Extract the [X, Y] coordinate from the center of the cell holding the provided text.  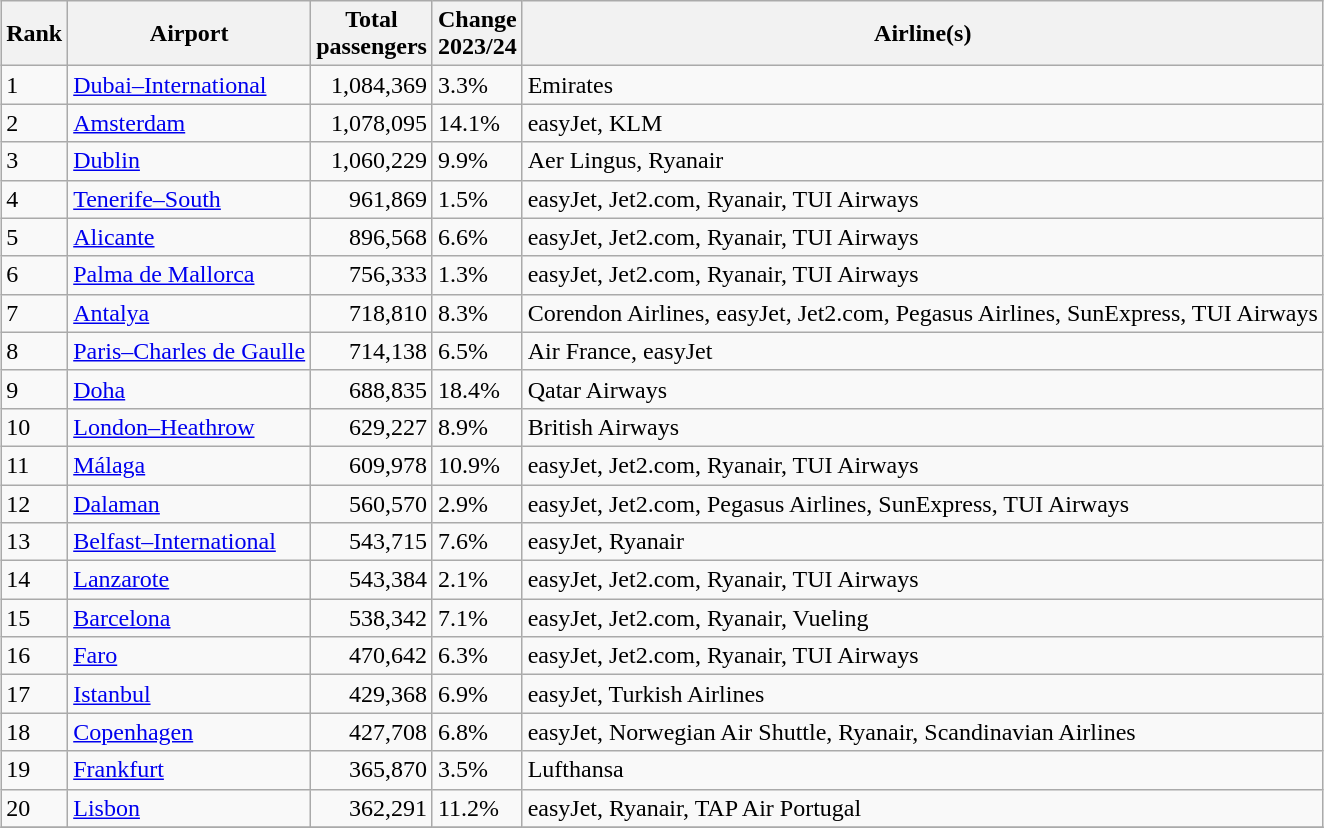
Alicante [190, 237]
14 [34, 580]
7.6% [477, 542]
Frankfurt [190, 770]
6.3% [477, 656]
Tenerife–South [190, 199]
18 [34, 732]
Palma de Mallorca [190, 275]
6 [34, 275]
Air France, easyJet [922, 351]
1.5% [477, 199]
3.5% [477, 770]
13 [34, 542]
easyJet, Jet2.com, Pegasus Airlines, SunExpress, TUI Airways [922, 503]
Dalaman [190, 503]
6.8% [477, 732]
Airport [190, 34]
7.1% [477, 618]
1,060,229 [372, 161]
365,870 [372, 770]
629,227 [372, 427]
easyJet, Jet2.com, Ryanair, Vueling [922, 618]
easyJet, Ryanair, TAP Air Portugal [922, 808]
10 [34, 427]
718,810 [372, 313]
6.6% [477, 237]
2.1% [477, 580]
Paris–Charles de Gaulle [190, 351]
Qatar Airways [922, 389]
896,568 [372, 237]
543,715 [372, 542]
Istanbul [190, 694]
3.3% [477, 85]
Belfast–International [190, 542]
15 [34, 618]
427,708 [372, 732]
Change2023/24 [477, 34]
British Airways [922, 427]
Barcelona [190, 618]
Lufthansa [922, 770]
18.4% [477, 389]
Emirates [922, 85]
Corendon Airlines, easyJet, Jet2.com, Pegasus Airlines, SunExpress, TUI Airways [922, 313]
1 [34, 85]
961,869 [372, 199]
714,138 [372, 351]
easyJet, Norwegian Air Shuttle, Ryanair, Scandinavian Airlines [922, 732]
Copenhagen [190, 732]
Totalpassengers [372, 34]
6.9% [477, 694]
Faro [190, 656]
Doha [190, 389]
8.3% [477, 313]
Rank [34, 34]
6.5% [477, 351]
Lisbon [190, 808]
560,570 [372, 503]
4 [34, 199]
London–Heathrow [190, 427]
756,333 [372, 275]
609,978 [372, 465]
9 [34, 389]
11.2% [477, 808]
Málaga [190, 465]
1,078,095 [372, 123]
14.1% [477, 123]
8 [34, 351]
429,368 [372, 694]
5 [34, 237]
16 [34, 656]
Antalya [190, 313]
2.9% [477, 503]
9.9% [477, 161]
543,384 [372, 580]
easyJet, KLM [922, 123]
10.9% [477, 465]
Amsterdam [190, 123]
7 [34, 313]
538,342 [372, 618]
362,291 [372, 808]
Aer Lingus, Ryanair [922, 161]
easyJet, Turkish Airlines [922, 694]
3 [34, 161]
Airline(s) [922, 34]
17 [34, 694]
12 [34, 503]
20 [34, 808]
Dublin [190, 161]
Dubai–International [190, 85]
8.9% [477, 427]
easyJet, Ryanair [922, 542]
1,084,369 [372, 85]
Lanzarote [190, 580]
1.3% [477, 275]
470,642 [372, 656]
19 [34, 770]
688,835 [372, 389]
2 [34, 123]
11 [34, 465]
